Return the [X, Y] coordinate for the center point of the cell that contains the specified text.  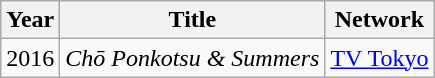
2016 [30, 58]
Title [192, 20]
TV Tokyo [380, 58]
Network [380, 20]
Chō Ponkotsu & Summers [192, 58]
Year [30, 20]
